Return the [X, Y] coordinate for the center point of the cell that contains the specified text.  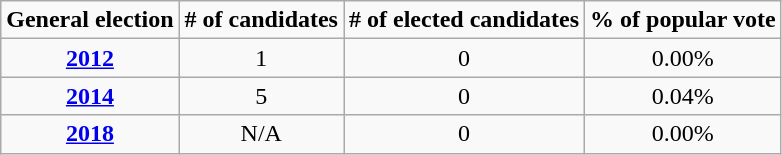
N/A [261, 134]
General election [90, 20]
2012 [90, 58]
% of popular vote [684, 20]
2018 [90, 134]
1 [261, 58]
0.04% [684, 96]
2014 [90, 96]
# of candidates [261, 20]
5 [261, 96]
# of elected candidates [464, 20]
